Locate the cell with the specified text and output its (X, Y) center coordinate. 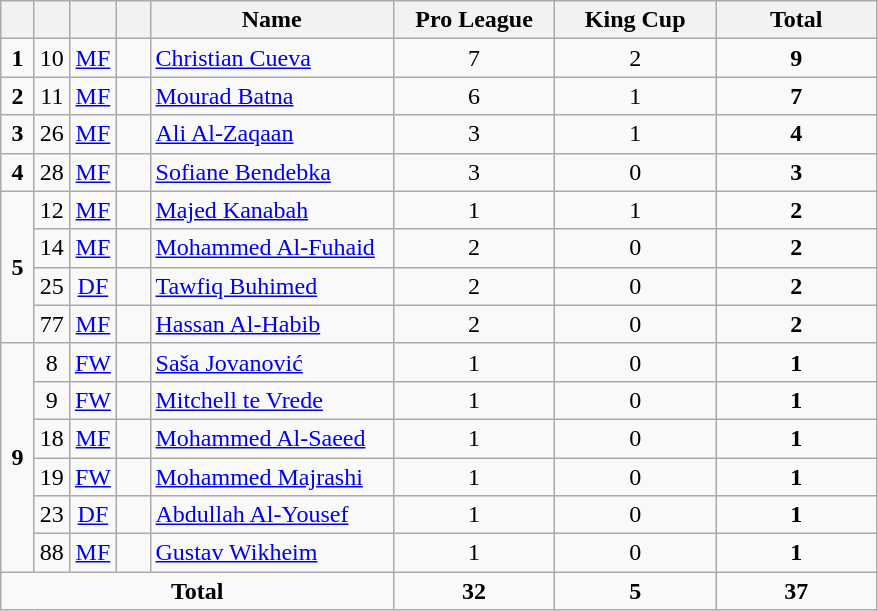
77 (52, 324)
6 (474, 96)
26 (52, 134)
Sofiane Bendebka (272, 172)
Abdullah Al-Yousef (272, 515)
37 (796, 591)
28 (52, 172)
Mohammed Al-Fuhaid (272, 248)
10 (52, 58)
23 (52, 515)
Mitchell te Vrede (272, 400)
12 (52, 210)
Mourad Batna (272, 96)
25 (52, 286)
Christian Cueva (272, 58)
19 (52, 477)
Majed Kanabah (272, 210)
Mohammed Majrashi (272, 477)
Name (272, 20)
Gustav Wikheim (272, 553)
14 (52, 248)
Tawfiq Buhimed (272, 286)
88 (52, 553)
Pro League (474, 20)
Saša Jovanović (272, 362)
Mohammed Al-Saeed (272, 438)
King Cup (636, 20)
Hassan Al-Habib (272, 324)
18 (52, 438)
Ali Al-Zaqaan (272, 134)
8 (52, 362)
11 (52, 96)
32 (474, 591)
